Provide the [X, Y] coordinate of the cell's center where the given text is located.  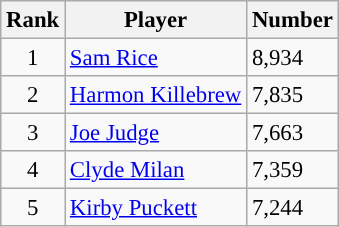
Player [156, 20]
8,934 [293, 58]
3 [33, 133]
Rank [33, 20]
Kirby Puckett [156, 208]
4 [33, 170]
7,835 [293, 95]
5 [33, 208]
Sam Rice [156, 58]
7,244 [293, 208]
1 [33, 58]
7,663 [293, 133]
7,359 [293, 170]
Clyde Milan [156, 170]
Joe Judge [156, 133]
Harmon Killebrew [156, 95]
Number [293, 20]
2 [33, 95]
